From the cell containing the given text, extract its center point as (x, y) coordinate. 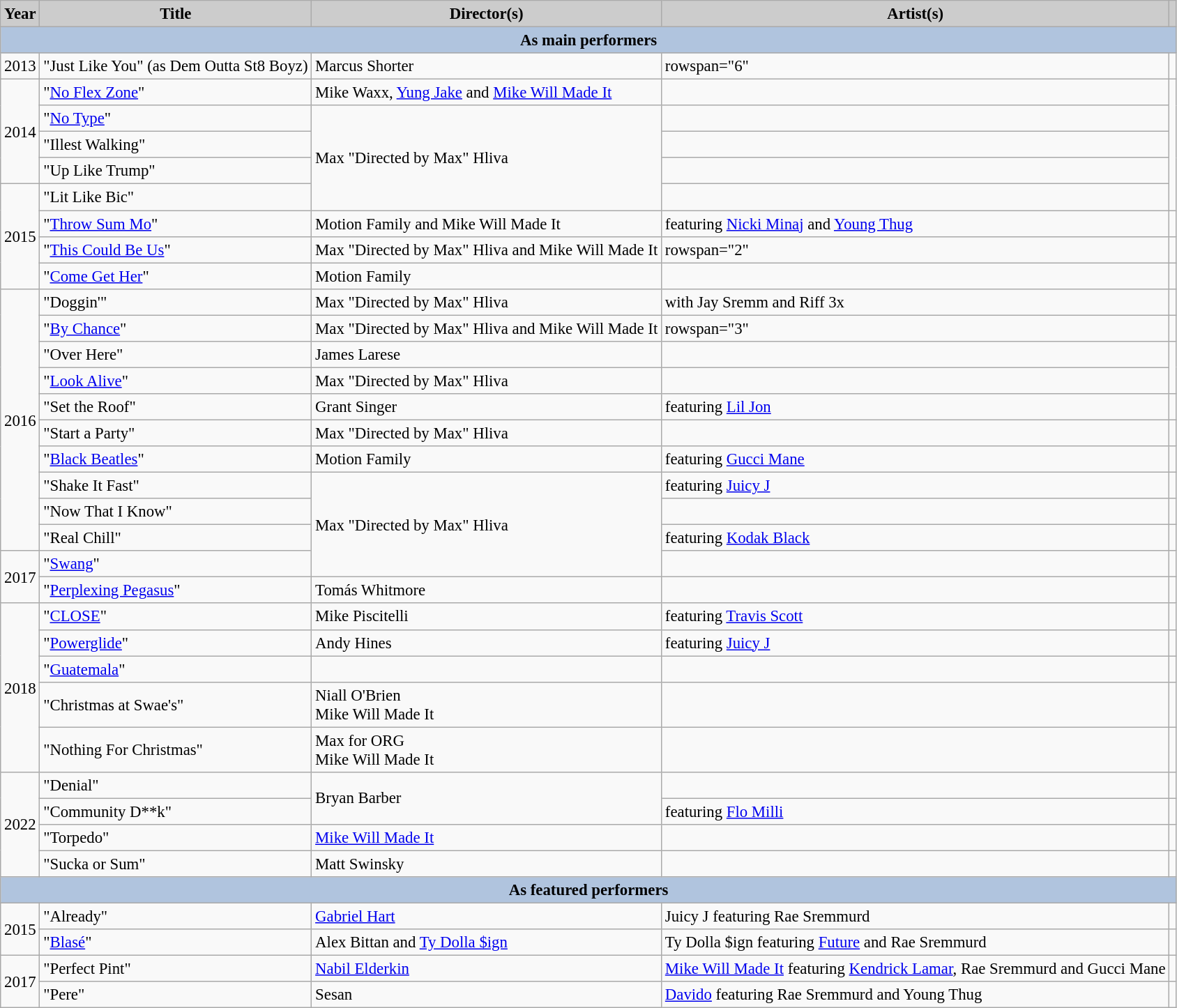
"CLOSE" (176, 617)
"By Chance" (176, 328)
Mike Piscitelli (487, 617)
Davido featuring Rae Sremmurd and Young Thug (916, 995)
Nabil Elderkin (487, 969)
featuring Flo Milli (916, 811)
rowspan="3" (916, 328)
rowspan="6" (916, 66)
Gabriel Hart (487, 917)
Marcus Shorter (487, 66)
"Pere" (176, 995)
"Come Get Her" (176, 276)
featuring Gucci Mane (916, 459)
"Set the Roof" (176, 407)
Max for ORGMike Will Made It (487, 750)
Mike Will Made It (487, 838)
Alex Bittan and Ty Dolla $ign (487, 942)
featuring Kodak Black (916, 538)
2016 (20, 420)
"Throw Sum Mo" (176, 224)
"Blasé" (176, 942)
"No Flex Zone" (176, 93)
Andy Hines (487, 643)
"Real Chill" (176, 538)
As main performers (588, 40)
Tomás Whitmore (487, 590)
"Lit Like Bic" (176, 197)
Mike Will Made It featuring Kendrick Lamar, Rae Sremmurd and Gucci Mane (916, 969)
"This Could Be Us" (176, 250)
"Black Beatles" (176, 459)
"Look Alive" (176, 381)
2022 (20, 825)
"Guatemala" (176, 669)
Artist(s) (916, 14)
Director(s) (487, 14)
Mike Waxx, Yung Jake and Mike Will Made It (487, 93)
"Now That I Know" (176, 512)
"No Type" (176, 119)
Matt Swinsky (487, 864)
"Powerglide" (176, 643)
"Sucka or Sum" (176, 864)
Year (20, 14)
"Up Like Trump" (176, 171)
rowspan="2" (916, 250)
Niall O'BrienMike Will Made It (487, 704)
"Already" (176, 917)
Juicy J featuring Rae Sremmurd (916, 917)
"Just Like You" (as Dem Outta St8 Boyz) (176, 66)
"Community D**k" (176, 811)
"Perplexing Pegasus" (176, 590)
2014 (20, 132)
with Jay Sremm and Riff 3x (916, 302)
"Christmas at Swae's" (176, 704)
"Torpedo" (176, 838)
Ty Dolla $ign featuring Future and Rae Sremmurd (916, 942)
"Perfect Pint" (176, 969)
"Doggin'" (176, 302)
2013 (20, 66)
As featured performers (588, 890)
featuring Travis Scott (916, 617)
"Swang" (176, 564)
"Shake It Fast" (176, 486)
Bryan Barber (487, 799)
Title (176, 14)
2018 (20, 688)
Motion Family and Mike Will Made It (487, 224)
Sesan (487, 995)
featuring Lil Jon (916, 407)
"Over Here" (176, 355)
Grant Singer (487, 407)
"Illest Walking" (176, 145)
"Start a Party" (176, 433)
James Larese (487, 355)
"Nothing For Christmas" (176, 750)
"Denial" (176, 786)
featuring Nicki Minaj and Young Thug (916, 224)
